Return the (x, y) coordinate for the center point of the cell that contains the specified text.  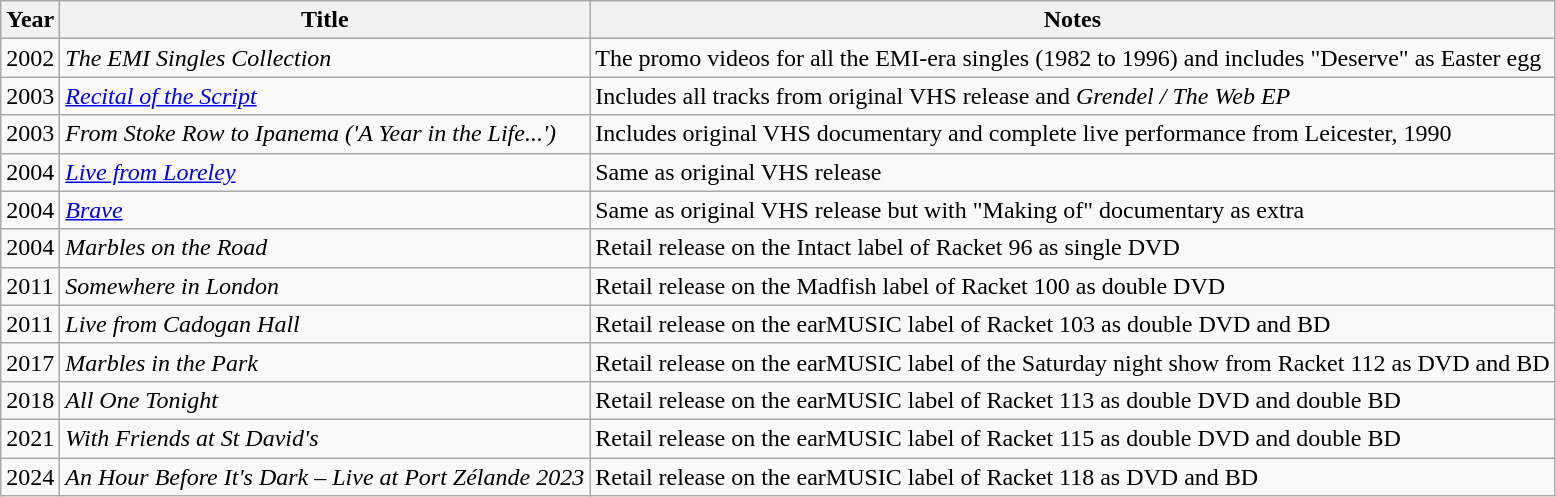
Notes (1072, 20)
With Friends at St David's (325, 438)
2021 (30, 438)
An Hour Before It's Dark – Live at Port Zélande 2023 (325, 477)
Retail release on the earMUSIC label of Racket 115 as double DVD and double BD (1072, 438)
Title (325, 20)
Live from Loreley (325, 172)
2002 (30, 58)
2017 (30, 362)
All One Tonight (325, 400)
Somewhere in London (325, 286)
Retail release on the earMUSIC label of the Saturday night show from Racket 112 as DVD and BD (1072, 362)
Retail release on the Madfish label of Racket 100 as double DVD (1072, 286)
Marbles in the Park (325, 362)
2018 (30, 400)
Retail release on the Intact label of Racket 96 as single DVD (1072, 248)
Year (30, 20)
From Stoke Row to Ipanema ('A Year in the Life...') (325, 134)
Same as original VHS release (1072, 172)
Retail release on the earMUSIC label of Racket 118 as DVD and BD (1072, 477)
The promo videos for all the EMI-era singles (1982 to 1996) and includes "Deserve" as Easter egg (1072, 58)
Includes original VHS documentary and complete live performance from Leicester, 1990 (1072, 134)
Retail release on the earMUSIC label of Racket 103 as double DVD and BD (1072, 324)
Same as original VHS release but with "Making of" documentary as extra (1072, 210)
Retail release on the earMUSIC label of Racket 113 as double DVD and double BD (1072, 400)
Live from Cadogan Hall (325, 324)
Marbles on the Road (325, 248)
Includes all tracks from original VHS release and Grendel / The Web EP (1072, 96)
The EMI Singles Collection (325, 58)
Recital of the Script (325, 96)
2024 (30, 477)
Brave (325, 210)
